Detect which cell encompasses the target text, then output its (X, Y) center coordinate. 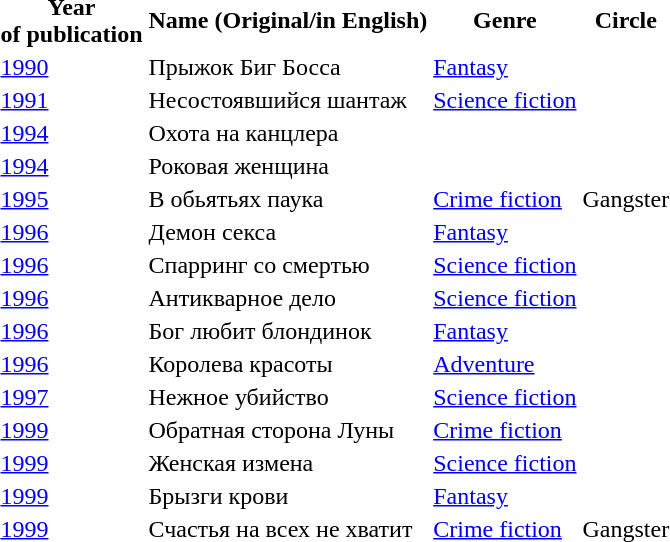
Несостоявшийся шантаж (288, 100)
Антикварное дело (288, 298)
Брызги крови (288, 496)
Прыжок Биг Босса (288, 67)
Обратная сторона Луны (288, 430)
Спарринг со смертью (288, 265)
Демон секса (288, 232)
Охота на канцлера (288, 133)
Королева красоты (288, 364)
Женская измена (288, 463)
Роковая женщина (288, 166)
Нежное убийство (288, 397)
Adventure (505, 364)
Бог любит блондинок (288, 331)
В обьятьях паука (288, 199)
